Pinpoint the cell where the given text exists, returning its [X, Y] midpoint coordinate. 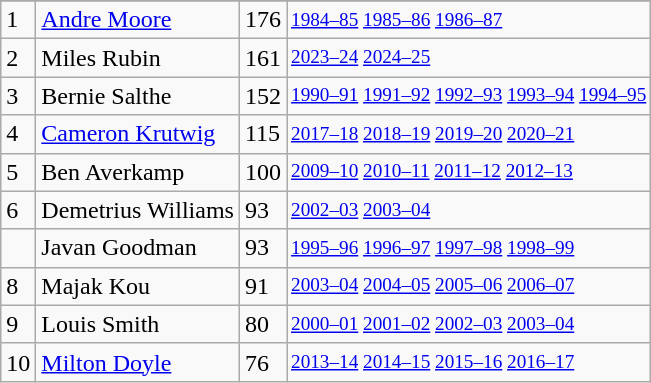
6 [18, 210]
2002–03 2003–04 [468, 210]
5 [18, 172]
9 [18, 324]
2013–14 2014–15 2015–16 2016–17 [468, 362]
76 [262, 362]
176 [262, 20]
10 [18, 362]
8 [18, 286]
Andre Moore [138, 20]
2000–01 2001–02 2002–03 2003–04 [468, 324]
Ben Averkamp [138, 172]
2023–24 2024–25 [468, 58]
4 [18, 134]
1995–96 1996–97 1997–98 1998–99 [468, 248]
100 [262, 172]
1990–91 1991–92 1992–93 1993–94 1994–95 [468, 96]
2017–18 2018–19 2019–20 2020–21 [468, 134]
80 [262, 324]
1 [18, 20]
152 [262, 96]
Demetrius Williams [138, 210]
2 [18, 58]
Cameron Krutwig [138, 134]
161 [262, 58]
2009–10 2010–11 2011–12 2012–13 [468, 172]
115 [262, 134]
1984–85 1985–86 1986–87 [468, 20]
3 [18, 96]
Miles Rubin [138, 58]
2003–04 2004–05 2005–06 2006–07 [468, 286]
Louis Smith [138, 324]
Majak Kou [138, 286]
Milton Doyle [138, 362]
91 [262, 286]
Javan Goodman [138, 248]
Bernie Salthe [138, 96]
